Detect which cell encompasses the target text, then output its (X, Y) center coordinate. 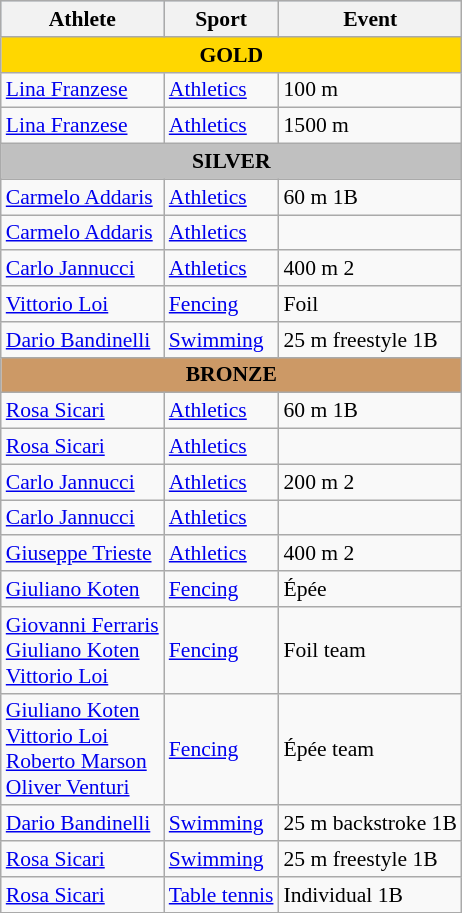
Foil team (370, 650)
Giovanni FerrarisGiuliano KotenVittorio Loi (82, 650)
25 m backstroke 1B (370, 824)
Vittorio Loi (82, 304)
GOLD (232, 55)
Athlete (82, 19)
Event (370, 19)
Giuseppe Trieste (82, 554)
BRONZE (232, 375)
Épée (370, 589)
SILVER (232, 162)
1500 m (370, 126)
Épée team (370, 749)
Giuliano Koten (82, 589)
200 m 2 (370, 482)
100 m (370, 90)
Sport (222, 19)
Foil (370, 304)
Table tennis (222, 895)
Individual 1B (370, 895)
Giuliano KotenVittorio LoiRoberto MarsonOliver Venturi (82, 749)
